For the text-containing cell, return its midpoint in [X, Y] coordinate format. 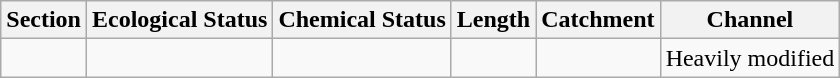
Channel [750, 20]
Chemical Status [362, 20]
Length [493, 20]
Catchment [598, 20]
Heavily modified [750, 58]
Ecological Status [179, 20]
Section [44, 20]
